Pinpoint the cell where the given text exists, returning its (X, Y) midpoint coordinate. 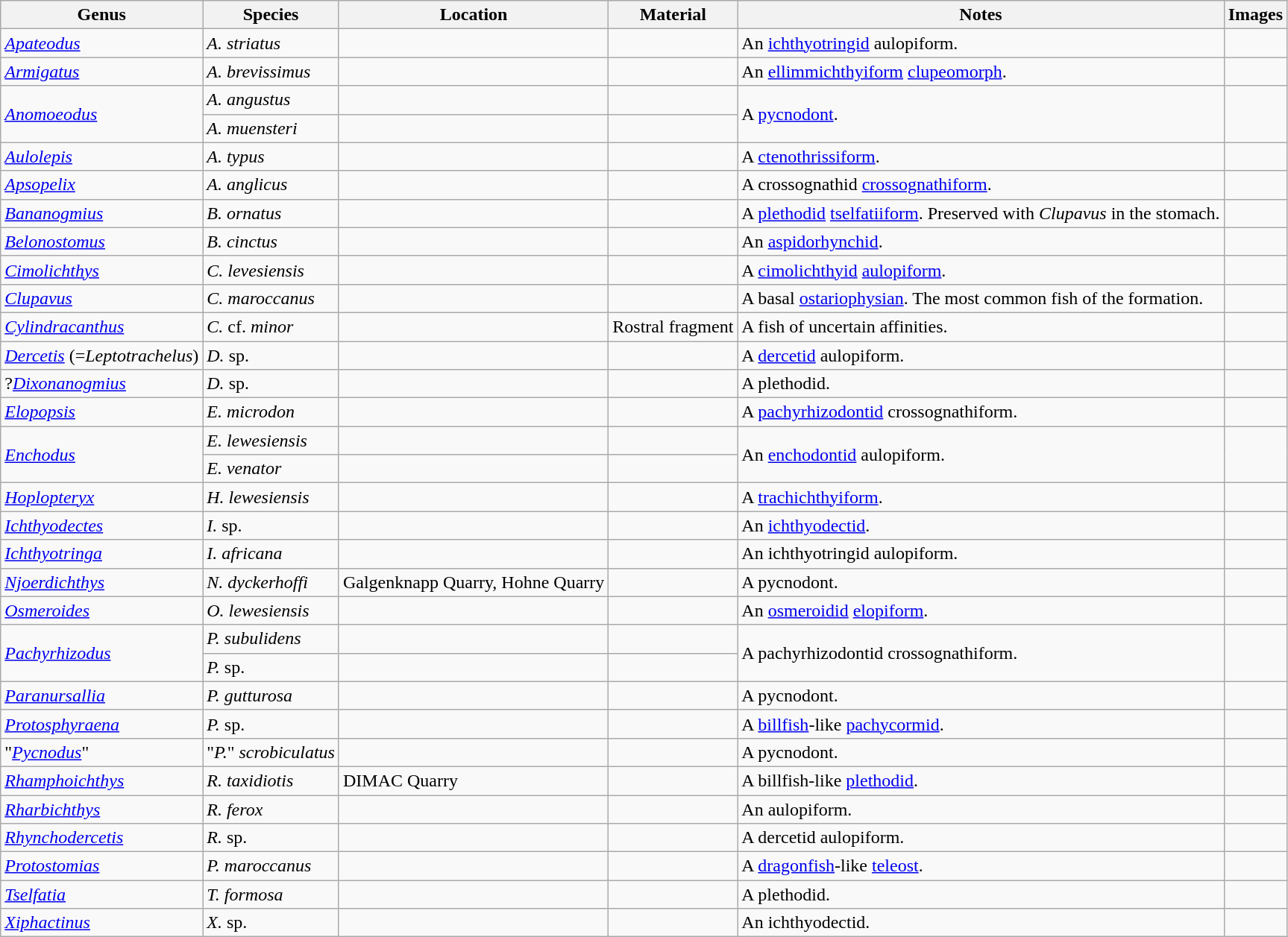
I. africana (271, 554)
T. formosa (271, 895)
P. gutturosa (271, 695)
Tselfatia (101, 895)
C. cf. minor (271, 326)
A. anglicus (271, 185)
C. maroccanus (271, 298)
?Dixonanogmius (101, 384)
Aulolepis (101, 157)
Material (673, 15)
A billfish-like pachycormid. (981, 724)
B. cinctus (271, 242)
Location (473, 15)
A fish of uncertain affinities. (981, 326)
P. maroccanus (271, 866)
Cylindracanthus (101, 326)
Pachyrhizodus (101, 653)
Rostral fragment (673, 326)
An aulopiform. (981, 809)
Bananogmius (101, 213)
Osmeroides (101, 611)
Species (271, 15)
B. ornatus (271, 213)
DIMAC Quarry (473, 780)
Ichthyodectes (101, 526)
A trachichthyiform. (981, 497)
A. angustus (271, 100)
Protosphyraena (101, 724)
A basal ostariophysian. The most common fish of the formation. (981, 298)
Paranursallia (101, 695)
An ellimmichthyiform clupeomorph. (981, 72)
N. dyckerhoffi (271, 582)
Notes (981, 15)
E. venator (271, 469)
A. muensteri (271, 128)
R. taxidiotis (271, 780)
Xiphactinus (101, 923)
An aspidorhynchid. (981, 242)
Anomoeodus (101, 114)
C. levesiensis (271, 270)
Elopopsis (101, 412)
A plethodid tselfatiiform. Preserved with Clupavus in the stomach. (981, 213)
R. sp. (271, 838)
E. lewesiensis (271, 441)
I. sp. (271, 526)
An enchodontid aulopiform. (981, 455)
Genus (101, 15)
Rhynchodercetis (101, 838)
A cimolichthyid aulopiform. (981, 270)
Galgenknapp Quarry, Hohne Quarry (473, 582)
Protostomias (101, 866)
"Pycnodus" (101, 752)
A. striatus (271, 43)
A. typus (271, 157)
Apsopelix (101, 185)
"P." scrobiculatus (271, 752)
Clupavus (101, 298)
A ctenothrissiform. (981, 157)
Hoplopteryx (101, 497)
Rharbichthys (101, 809)
Belonostomus (101, 242)
Rhamphoichthys (101, 780)
Njoerdichthys (101, 582)
An osmeroidid elopiform. (981, 611)
Apateodus (101, 43)
R. ferox (271, 809)
Cimolichthys (101, 270)
Armigatus (101, 72)
P. subulidens (271, 639)
Ichthyotringa (101, 554)
A dragonfish-like teleost. (981, 866)
X. sp. (271, 923)
A crossognathid crossognathiform. (981, 185)
Enchodus (101, 455)
H. lewesiensis (271, 497)
E. microdon (271, 412)
Dercetis (=Leptotrachelus) (101, 356)
A billfish-like plethodid. (981, 780)
O. lewesiensis (271, 611)
A. brevissimus (271, 72)
Images (1255, 15)
